Locate the cell with the specified text and output its [X, Y] center coordinate. 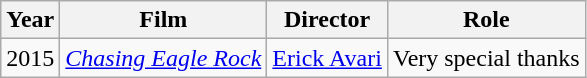
Director [328, 20]
2015 [30, 58]
Erick Avari [328, 58]
Chasing Eagle Rock [164, 58]
Very special thanks [486, 58]
Role [486, 20]
Film [164, 20]
Year [30, 20]
